Search for the cell housing the specified text and yield its [x, y] center coordinate. 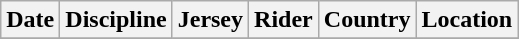
Discipline [116, 20]
Jersey [210, 20]
Rider [284, 20]
Date [30, 20]
Location [467, 20]
Country [367, 20]
